Extract the [X, Y] coordinate from the center of the cell holding the provided text.  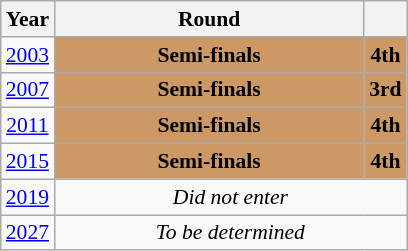
2027 [28, 233]
3rd [386, 90]
2015 [28, 162]
2011 [28, 126]
Round [209, 19]
2019 [28, 197]
Year [28, 19]
Did not enter [230, 197]
2003 [28, 55]
2007 [28, 90]
To be determined [230, 233]
